Scan for the cell matching the given text and deliver its [X, Y] coordinate at center. 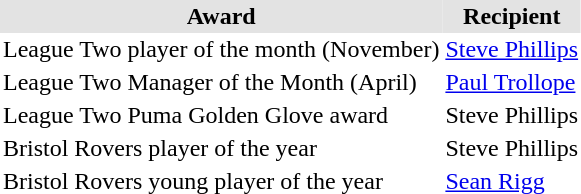
Bristol Rovers player of the year [221, 148]
Recipient [512, 16]
League Two Puma Golden Glove award [221, 116]
Award [221, 16]
League Two Manager of the Month (April) [221, 82]
League Two player of the month (November) [221, 50]
Paul Trollope [512, 82]
